Detect which cell encompasses the target text, then output its [X, Y] center coordinate. 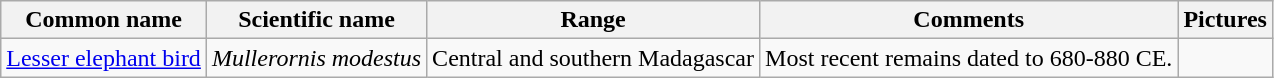
Mullerornis modestus [316, 58]
Pictures [1226, 20]
Lesser elephant bird [104, 58]
Most recent remains dated to 680-880 CE. [969, 58]
Common name [104, 20]
Comments [969, 20]
Central and southern Madagascar [594, 58]
Scientific name [316, 20]
Range [594, 20]
